Locate the cell with the specified text and output its [x, y] center coordinate. 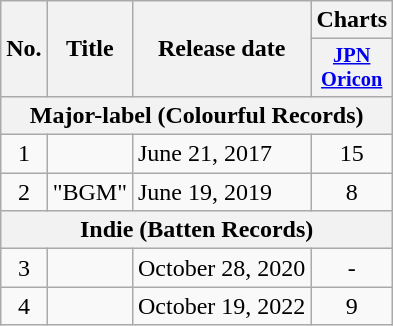
15 [352, 154]
June 19, 2019 [221, 192]
4 [24, 306]
- [352, 268]
8 [352, 192]
JPN Oricon [352, 68]
October 19, 2022 [221, 306]
No. [24, 49]
October 28, 2020 [221, 268]
9 [352, 306]
June 21, 2017 [221, 154]
3 [24, 268]
Major-label (Colourful Records) [197, 115]
Charts [352, 20]
"BGM" [90, 192]
Indie (Batten Records) [197, 230]
Title [90, 49]
Release date [221, 49]
1 [24, 154]
2 [24, 192]
